Pinpoint the cell where the given text exists, returning its [x, y] midpoint coordinate. 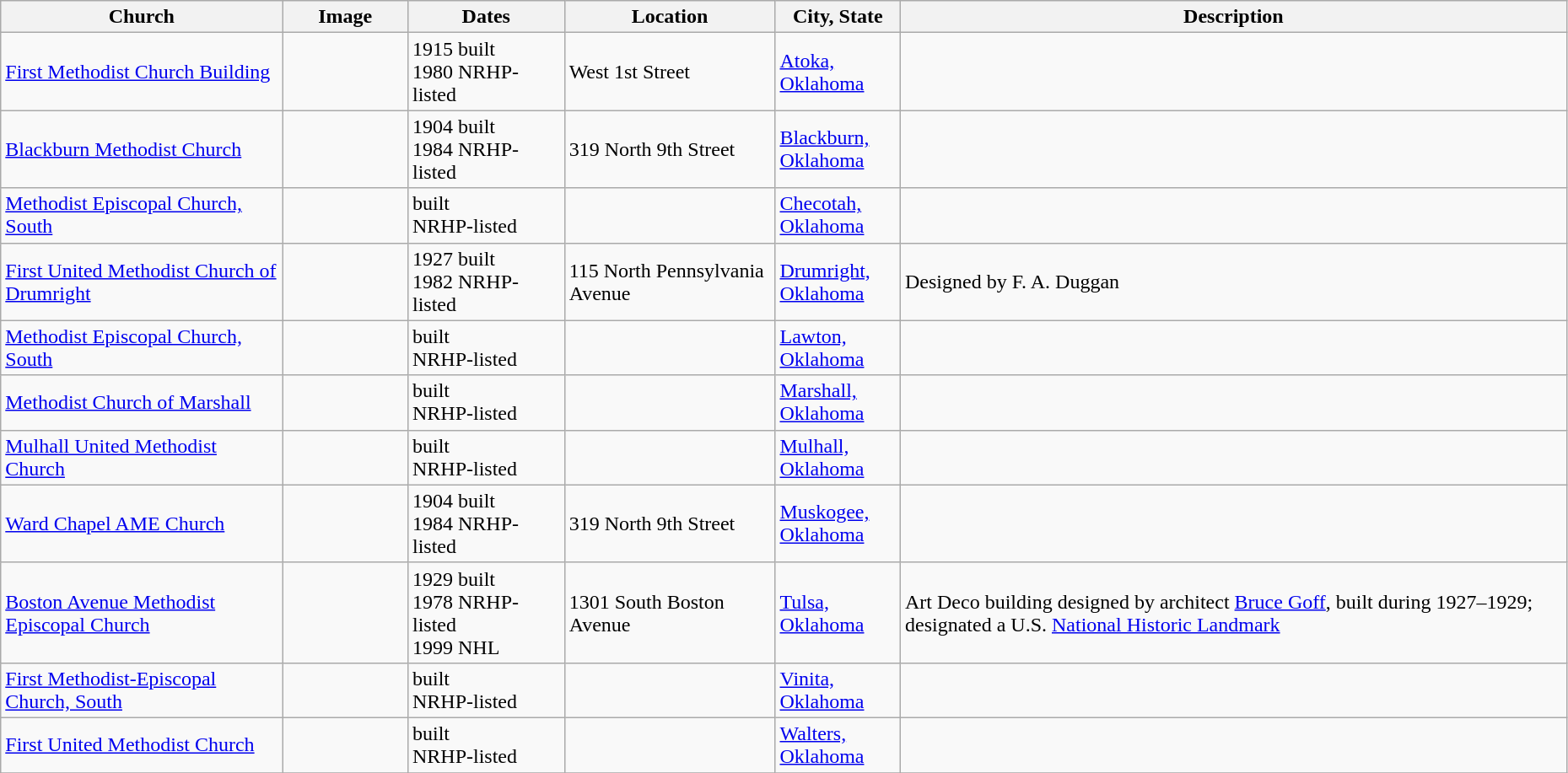
Atoka, Oklahoma [838, 72]
Walters, Oklahoma [838, 745]
Boston Avenue Methodist Episcopal Church [142, 612]
West 1st Street [670, 72]
115 North Pennsylvania Avenue [670, 282]
Mulhall United Methodist Church [142, 457]
Dates [486, 17]
First Methodist Church Building [142, 72]
Location [670, 17]
Image [346, 17]
Blackburn Methodist Church [142, 149]
Lawton, Oklahoma [838, 347]
1915 built1980 NRHP-listed [486, 72]
Drumright, Oklahoma [838, 282]
Vinita, Oklahoma [838, 690]
First United Methodist Church [142, 745]
Tulsa, Oklahoma [838, 612]
Blackburn, Oklahoma [838, 149]
1929 built1978 NRHP-listed1999 NHL [486, 612]
Marshall, Oklahoma [838, 403]
Art Deco building designed by architect Bruce Goff, built during 1927–1929; designated a U.S. National Historic Landmark [1233, 612]
Description [1233, 17]
Designed by F. A. Duggan [1233, 282]
Church [142, 17]
First United Methodist Church of Drumright [142, 282]
1927 built1982 NRHP-listed [486, 282]
Checotah, Oklahoma [838, 216]
First Methodist-Episcopal Church, South [142, 690]
Mulhall, Oklahoma [838, 457]
Ward Chapel AME Church [142, 523]
City, State [838, 17]
Muskogee, Oklahoma [838, 523]
Methodist Church of Marshall [142, 403]
1301 South Boston Avenue [670, 612]
